Pinpoint the cell where the given text exists, returning its [X, Y] midpoint coordinate. 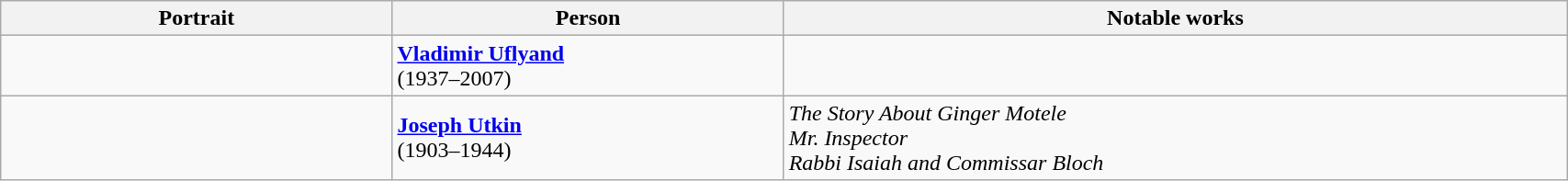
The Story About Ginger MoteleMr. InspectorRabbi Isaiah and Commissar Bloch [1175, 138]
Joseph Utkin (1903–1944) [588, 138]
Vladimir Uflyand (1937–2007) [588, 66]
Portrait [197, 18]
Person [588, 18]
Notable works [1175, 18]
